Return the [X, Y] coordinate for the center point of the cell that contains the specified text.  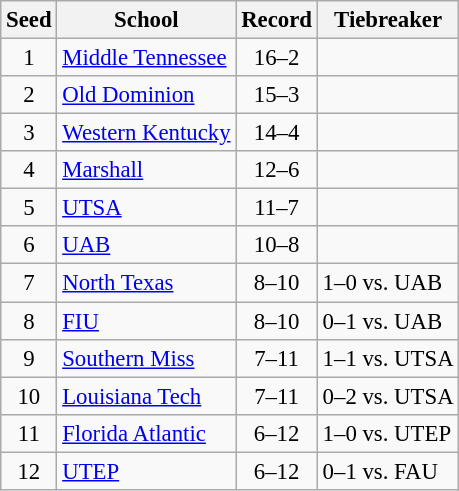
2 [29, 95]
9 [29, 358]
5 [29, 208]
Southern Miss [146, 358]
Louisiana Tech [146, 396]
1–0 vs. UAB [388, 283]
Marshall [146, 170]
Seed [29, 20]
14–4 [276, 133]
Florida Atlantic [146, 433]
School [146, 20]
10–8 [276, 245]
3 [29, 133]
Middle Tennessee [146, 58]
4 [29, 170]
North Texas [146, 283]
Tiebreaker [388, 20]
10 [29, 396]
UTSA [146, 208]
UTEP [146, 471]
0–2 vs. UTSA [388, 396]
8 [29, 321]
15–3 [276, 95]
11 [29, 433]
FIU [146, 321]
6 [29, 245]
UAB [146, 245]
1–1 vs. UTSA [388, 358]
11–7 [276, 208]
12 [29, 471]
0–1 vs. UAB [388, 321]
Old Dominion [146, 95]
1–0 vs. UTEP [388, 433]
Record [276, 20]
12–6 [276, 170]
0–1 vs. FAU [388, 471]
Western Kentucky [146, 133]
16–2 [276, 58]
7 [29, 283]
1 [29, 58]
